Return the [X, Y] coordinate for the center point of the cell that contains the specified text.  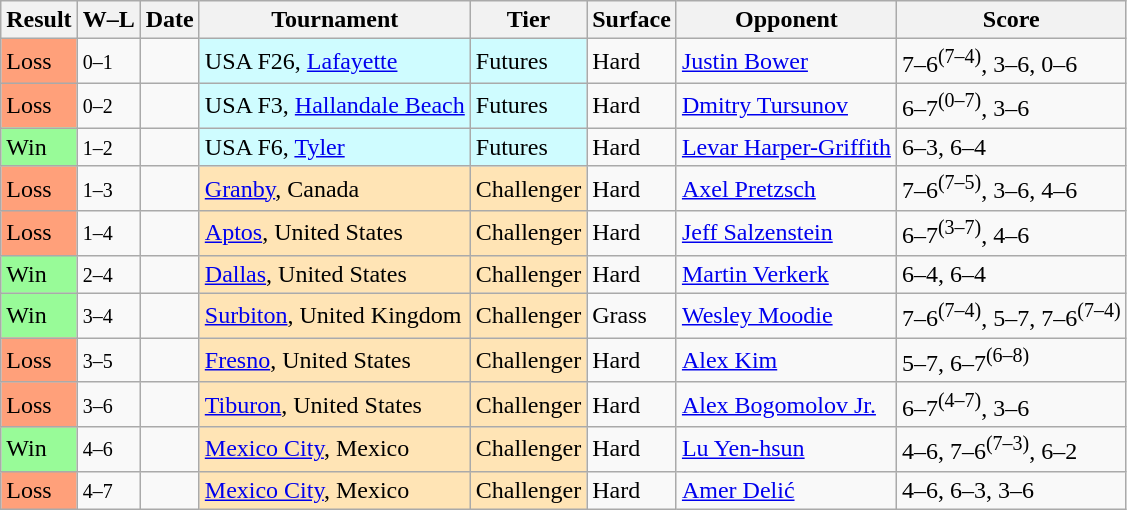
Martin Verkerk [786, 274]
3–4 [108, 316]
Axel Pretzsch [786, 188]
Alex Bogomolov Jr. [786, 404]
4–6 [108, 450]
USA F26, Lafayette [334, 62]
6–4, 6–4 [1011, 274]
1–3 [108, 188]
3–5 [108, 360]
Result [39, 20]
Dallas, United States [334, 274]
Alex Kim [786, 360]
6–3, 6–4 [1011, 147]
Surbiton, United Kingdom [334, 316]
Jeff Salzenstein [786, 234]
0–1 [108, 62]
USA F6, Tyler [334, 147]
4–7 [108, 490]
0–2 [108, 106]
Amer Delić [786, 490]
4–6, 6–3, 3–6 [1011, 490]
Aptos, United States [334, 234]
Justin Bower [786, 62]
Surface [632, 20]
1–4 [108, 234]
W–L [108, 20]
Lu Yen-hsun [786, 450]
4–6, 7–6(7–3), 6–2 [1011, 450]
3–6 [108, 404]
Opponent [786, 20]
1–2 [108, 147]
Score [1011, 20]
Tournament [334, 20]
Levar Harper-Griffith [786, 147]
6–7(0–7), 3–6 [1011, 106]
Tier [528, 20]
Date [170, 20]
Granby, Canada [334, 188]
Tiburon, United States [334, 404]
Fresno, United States [334, 360]
USA F3, Hallandale Beach [334, 106]
6–7(4–7), 3–6 [1011, 404]
2–4 [108, 274]
7–6(7–4), 5–7, 7–6(7–4) [1011, 316]
6–7(3–7), 4–6 [1011, 234]
Dmitry Tursunov [786, 106]
Wesley Moodie [786, 316]
Grass [632, 316]
5–7, 6–7(6–8) [1011, 360]
7–6(7–5), 3–6, 4–6 [1011, 188]
7–6(7–4), 3–6, 0–6 [1011, 62]
